For the text-containing cell, return its midpoint in (x, y) coordinate format. 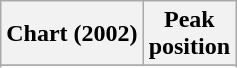
Chart (2002) (72, 34)
Peakposition (189, 34)
